Return the [X, Y] coordinate for the center point of the cell that contains the specified text.  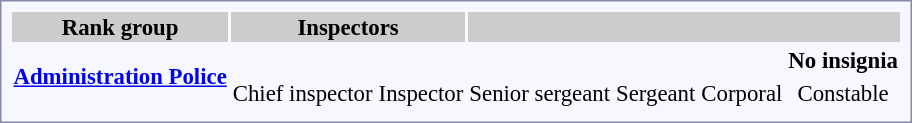
Constable [844, 93]
Inspector [421, 93]
Rank group [120, 27]
No insignia [844, 60]
Chief inspector [302, 93]
Sergeant [656, 93]
Senior sergeant [540, 93]
Inspectors [348, 27]
Corporal [742, 93]
Administration Police [120, 76]
